Determine the (X, Y) coordinate at the center of the cell enclosing the given text.  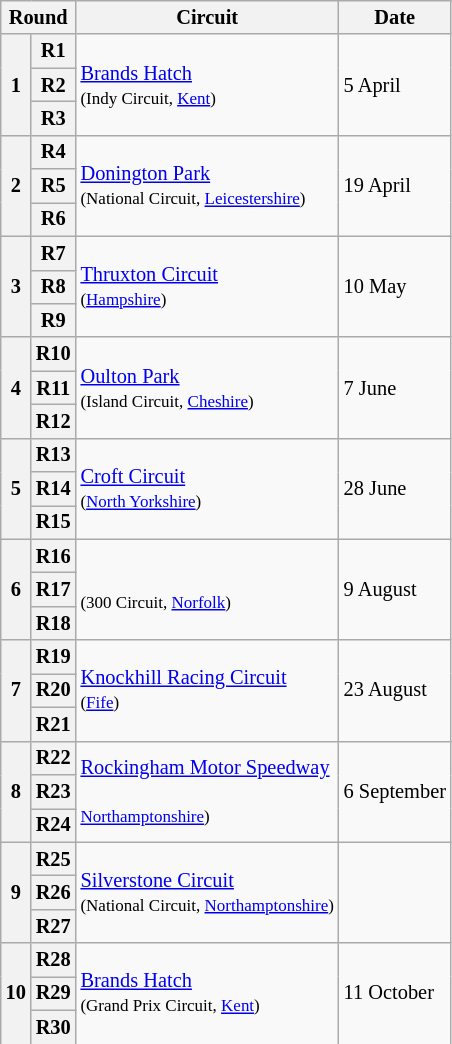
Silverstone Circuit(National Circuit, Northamptonshire) (208, 892)
1 (16, 84)
9 (16, 892)
Knockhill Racing Circuit(Fife) (208, 690)
R18 (54, 623)
R27 (54, 926)
10 (16, 994)
R30 (54, 1027)
R1 (54, 51)
8 (16, 792)
R20 (54, 690)
3 (16, 286)
R16 (54, 556)
7 June (395, 388)
5 April (395, 84)
Brands Hatch(Indy Circuit, Kent) (208, 84)
R8 (54, 287)
R7 (54, 253)
R2 (54, 85)
R21 (54, 724)
R17 (54, 589)
6 September (395, 792)
Rockingham Motor SpeedwayNorthamptonshire) (208, 792)
R23 (54, 791)
19 April (395, 186)
28 June (395, 488)
R12 (54, 421)
R9 (54, 320)
R10 (54, 354)
(300 Circuit, Norfolk) (208, 590)
7 (16, 690)
Donington Park(National Circuit, Leicestershire) (208, 186)
R29 (54, 993)
Thruxton Circuit(Hampshire) (208, 286)
R15 (54, 522)
Round (38, 17)
R28 (54, 960)
11 October (395, 994)
Croft Circuit(North Yorkshire) (208, 488)
R24 (54, 825)
Brands Hatch(Grand Prix Circuit, Kent) (208, 994)
R4 (54, 152)
R14 (54, 489)
5 (16, 488)
Date (395, 17)
R26 (54, 892)
R3 (54, 118)
4 (16, 388)
R11 (54, 388)
R13 (54, 455)
2 (16, 186)
9 August (395, 590)
R6 (54, 219)
6 (16, 590)
R25 (54, 859)
23 August (395, 690)
10 May (395, 286)
R5 (54, 186)
R19 (54, 657)
R22 (54, 758)
Circuit (208, 17)
Oulton Park(Island Circuit, Cheshire) (208, 388)
